Return the [x, y] coordinate for the center point of the cell that contains the specified text.  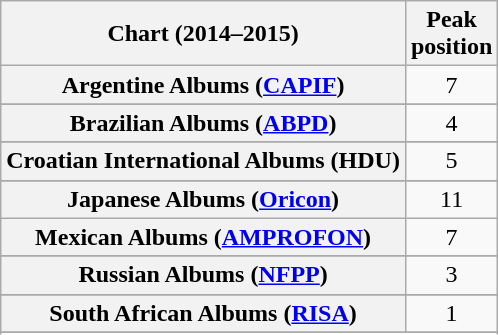
Mexican Albums (AMPROFON) [204, 237]
Chart (2014–2015) [204, 34]
South African Albums (RISA) [204, 313]
Brazilian Albums (ABPD) [204, 123]
5 [451, 161]
3 [451, 275]
4 [451, 123]
Argentine Albums (CAPIF) [204, 85]
1 [451, 313]
Peakposition [451, 34]
11 [451, 199]
Japanese Albums (Oricon) [204, 199]
Russian Albums (NFPP) [204, 275]
Croatian International Albums (HDU) [204, 161]
